Output the (x, y) coordinate of the center of the cell containing the given text.  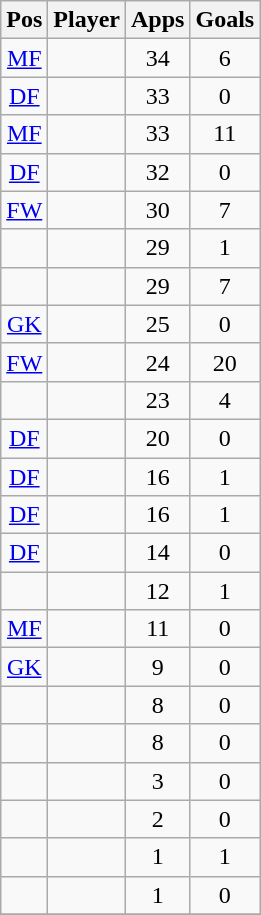
14 (158, 553)
24 (158, 362)
Pos (24, 20)
32 (158, 172)
23 (158, 400)
4 (225, 400)
Player (87, 20)
3 (158, 781)
12 (158, 591)
30 (158, 210)
34 (158, 58)
6 (225, 58)
2 (158, 819)
9 (158, 667)
Goals (225, 20)
25 (158, 324)
Apps (158, 20)
